Search for the cell housing the specified text and yield its (x, y) center coordinate. 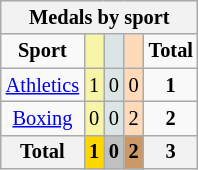
Sport (42, 51)
3 (171, 152)
Boxing (42, 118)
Athletics (42, 85)
Medals by sport (100, 17)
